For the text-containing cell, return its midpoint in (X, Y) coordinate format. 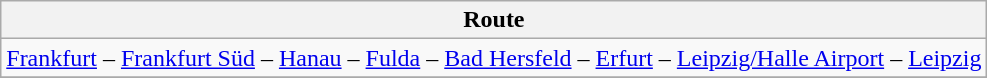
Frankfurt – Frankfurt Süd – Hanau – Fulda – Bad Hersfeld – Erfurt – Leipzig/Halle Airport – Leipzig (494, 58)
Route (494, 20)
